Scan for the cell matching the given text and deliver its (X, Y) coordinate at center. 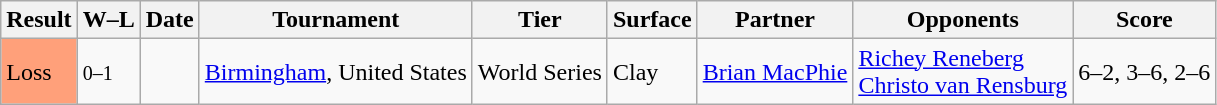
Surface (652, 20)
6–2, 3–6, 2–6 (1144, 72)
Tier (540, 20)
Loss (39, 72)
World Series (540, 72)
Partner (775, 20)
Tournament (336, 20)
Birmingham, United States (336, 72)
Score (1144, 20)
Date (170, 20)
Clay (652, 72)
Result (39, 20)
Opponents (963, 20)
Brian MacPhie (775, 72)
W–L (108, 20)
0–1 (108, 72)
Richey Reneberg Christo van Rensburg (963, 72)
